Search for the cell housing the specified text and yield its [X, Y] center coordinate. 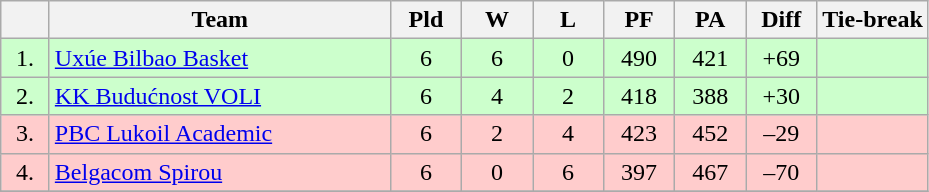
Tie-break [873, 20]
4. [26, 172]
PF [640, 20]
1. [26, 58]
Pld [426, 20]
423 [640, 134]
Team [220, 20]
452 [710, 134]
Diff [782, 20]
418 [640, 96]
KK Budućnost VOLI [220, 96]
490 [640, 58]
467 [710, 172]
PBC Lukoil Academic [220, 134]
421 [710, 58]
+30 [782, 96]
L [568, 20]
–70 [782, 172]
3. [26, 134]
397 [640, 172]
–29 [782, 134]
2. [26, 96]
Belgacom Spirou [220, 172]
+69 [782, 58]
388 [710, 96]
Uxúe Bilbao Basket [220, 58]
W [496, 20]
PA [710, 20]
